Output the (x, y) coordinate of the center of the cell containing the given text.  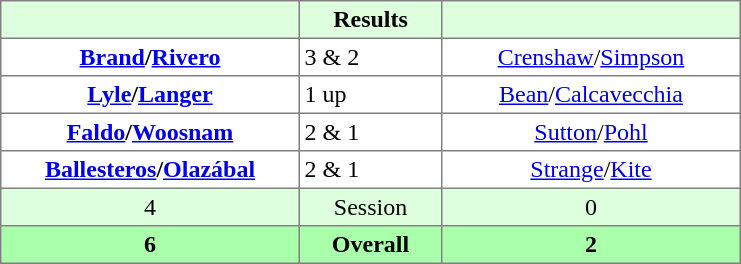
Crenshaw/Simpson (591, 57)
0 (591, 207)
Faldo/Woosnam (150, 132)
Results (370, 20)
6 (150, 245)
Strange/Kite (591, 170)
Session (370, 207)
Sutton/Pohl (591, 132)
4 (150, 207)
Ballesteros/Olazábal (150, 170)
3 & 2 (370, 57)
Overall (370, 245)
Bean/Calcavecchia (591, 95)
1 up (370, 95)
Lyle/Langer (150, 95)
Brand/Rivero (150, 57)
2 (591, 245)
